Detect which cell encompasses the target text, then output its [X, Y] center coordinate. 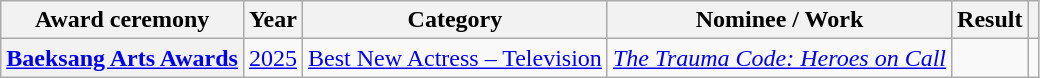
Award ceremony [122, 20]
Year [272, 20]
Category [454, 20]
Nominee / Work [779, 20]
Best New Actress – Television [454, 58]
Result [990, 20]
The Trauma Code: Heroes on Call [779, 58]
2025 [272, 58]
Baeksang Arts Awards [122, 58]
